For the text-containing cell, return its midpoint in (X, Y) coordinate format. 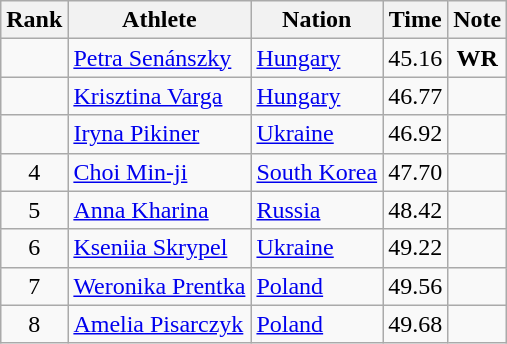
8 (34, 324)
7 (34, 286)
WR (478, 58)
Note (478, 20)
Russia (317, 210)
49.22 (416, 248)
South Korea (317, 172)
Athlete (160, 20)
49.56 (416, 286)
5 (34, 210)
Nation (317, 20)
49.68 (416, 324)
Weronika Prentka (160, 286)
46.77 (416, 96)
Petra Senánszky (160, 58)
48.42 (416, 210)
Krisztina Varga (160, 96)
45.16 (416, 58)
Iryna Pikiner (160, 134)
Rank (34, 20)
Time (416, 20)
4 (34, 172)
46.92 (416, 134)
Amelia Pisarczyk (160, 324)
Kseniia Skrypel (160, 248)
6 (34, 248)
Anna Kharina (160, 210)
Choi Min-ji (160, 172)
47.70 (416, 172)
